Output the [x, y] coordinate of the center of the cell containing the given text.  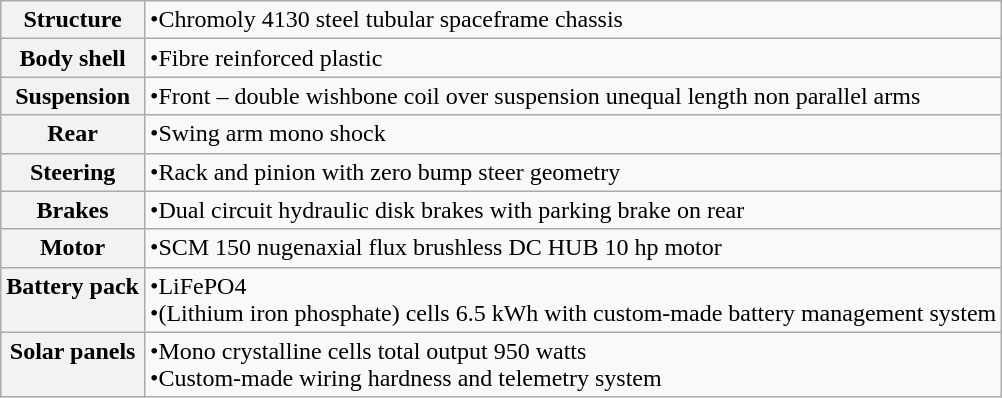
•LiFePO4•(Lithium iron phosphate) cells 6.5 kWh with custom-made battery management system [572, 300]
Battery pack [73, 300]
Brakes [73, 210]
•Mono crystalline cells total output 950 watts•Custom-made wiring hardness and telemetry system [572, 364]
•Fibre reinforced plastic [572, 58]
•Front – double wishbone coil over suspension unequal length non parallel arms [572, 96]
•Rack and pinion with zero bump steer geometry [572, 172]
Solar panels [73, 364]
Steering [73, 172]
•Swing arm mono shock [572, 134]
•Chromoly 4130 steel tubular spaceframe chassis [572, 20]
•SCM 150 nugenaxial flux brushless DC HUB 10 hp motor [572, 248]
Motor [73, 248]
•Dual circuit hydraulic disk brakes with parking brake on rear [572, 210]
Suspension [73, 96]
Rear [73, 134]
Body shell [73, 58]
Structure [73, 20]
